Determine the (x, y) coordinate at the center of the cell enclosing the given text.  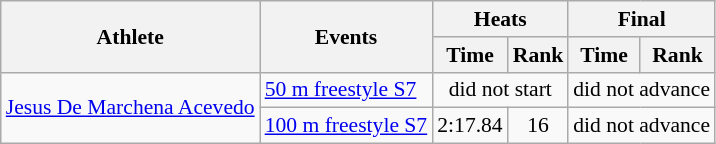
Athlete (130, 36)
Events (346, 36)
100 m freestyle S7 (346, 126)
16 (538, 126)
2:17.84 (470, 126)
Heats (500, 19)
50 m freestyle S7 (346, 90)
Final (642, 19)
Jesus De Marchena Acevedo (130, 108)
did not start (500, 90)
